Extract the (x, y) coordinate from the center of the cell holding the provided text.  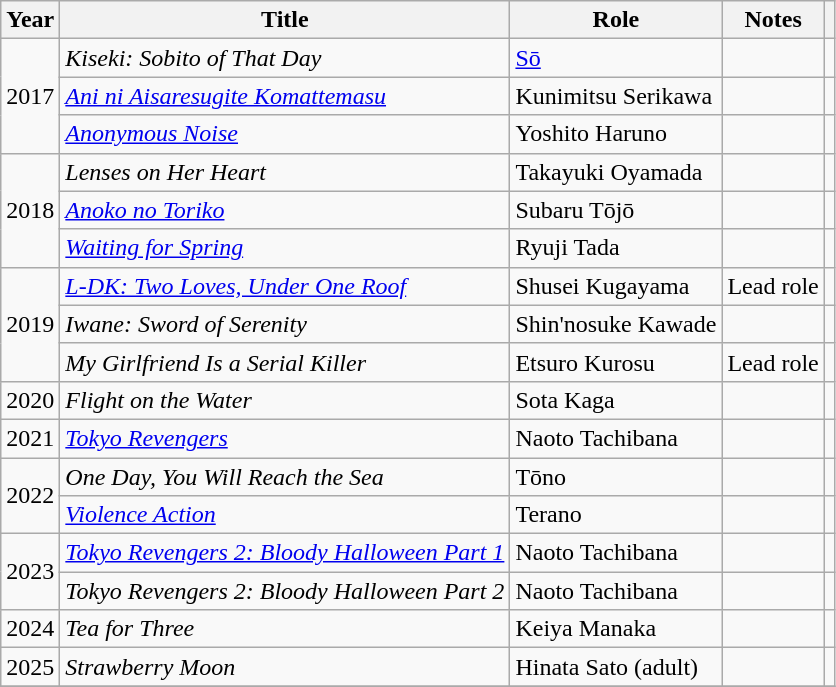
Tokyo Revengers 2: Bloody Halloween Part 2 (285, 591)
Sota Kaga (616, 400)
Iwane: Sword of Serenity (285, 324)
Takayuki Oyamada (616, 172)
Anoko no Toriko (285, 210)
Kunimitsu Serikawa (616, 96)
2024 (30, 629)
2019 (30, 324)
2017 (30, 96)
Terano (616, 515)
2025 (30, 667)
Shin'nosuke Kawade (616, 324)
2021 (30, 438)
Strawberry Moon (285, 667)
Tokyo Revengers 2: Bloody Halloween Part 1 (285, 553)
Subaru Tōjō (616, 210)
Waiting for Spring (285, 248)
Lenses on Her Heart (285, 172)
Shusei Kugayama (616, 286)
2018 (30, 210)
One Day, You Will Reach the Sea (285, 477)
Notes (773, 20)
Tōno (616, 477)
Role (616, 20)
Ani ni Aisaresugite Komattemasu (285, 96)
Keiya Manaka (616, 629)
Etsuro Kurosu (616, 362)
Yoshito Haruno (616, 134)
Hinata Sato (adult) (616, 667)
Violence Action (285, 515)
Flight on the Water (285, 400)
Sō (616, 58)
Year (30, 20)
2023 (30, 572)
Tokyo Revengers (285, 438)
Kiseki: Sobito of That Day (285, 58)
L-DK: Two Loves, Under One Roof (285, 286)
Anonymous Noise (285, 134)
Ryuji Tada (616, 248)
Title (285, 20)
My Girlfriend Is a Serial Killer (285, 362)
2022 (30, 496)
Tea for Three (285, 629)
2020 (30, 400)
